From the cell containing the given text, extract its center point as (x, y) coordinate. 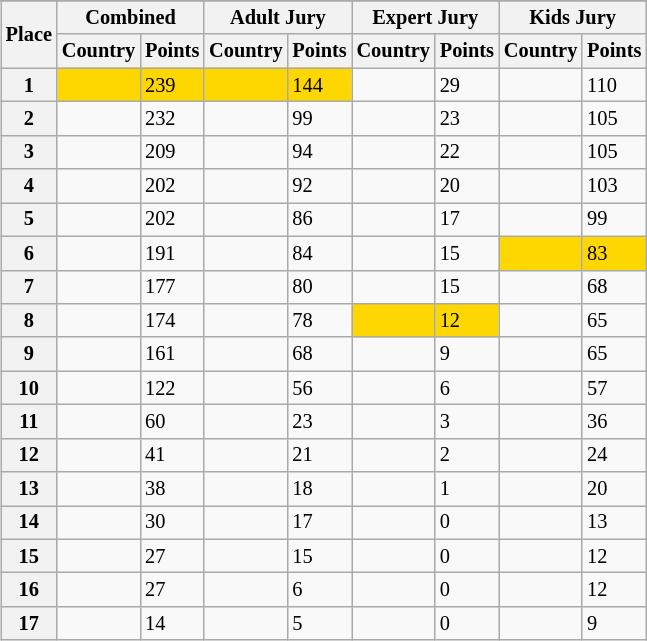
22 (467, 152)
8 (29, 321)
232 (172, 119)
60 (172, 422)
122 (172, 388)
41 (172, 455)
Place (29, 34)
78 (319, 321)
86 (319, 220)
16 (29, 590)
18 (319, 489)
161 (172, 354)
4 (29, 186)
83 (614, 253)
38 (172, 489)
10 (29, 388)
57 (614, 388)
239 (172, 85)
Expert Jury (426, 18)
92 (319, 186)
110 (614, 85)
11 (29, 422)
177 (172, 287)
24 (614, 455)
209 (172, 152)
30 (172, 523)
29 (467, 85)
191 (172, 253)
94 (319, 152)
7 (29, 287)
144 (319, 85)
80 (319, 287)
84 (319, 253)
103 (614, 186)
Adult Jury (278, 18)
56 (319, 388)
174 (172, 321)
Kids Jury (572, 18)
Combined (130, 18)
36 (614, 422)
21 (319, 455)
